Determine the (x, y) coordinate at the center of the cell enclosing the given text.  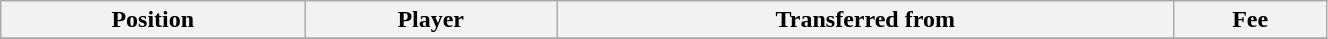
Player (431, 20)
Fee (1250, 20)
Position (153, 20)
Transferred from (866, 20)
